Output the [X, Y] coordinate of the center of the cell containing the given text.  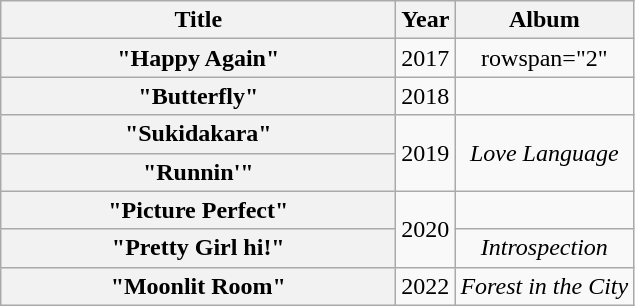
2020 [426, 229]
"Moonlit Room" [198, 286]
Title [198, 20]
rowspan="2" [544, 58]
2019 [426, 153]
"Sukidakara" [198, 134]
2017 [426, 58]
Love Language [544, 153]
"Pretty Girl hi!" [198, 248]
Introspection [544, 248]
"Picture Perfect" [198, 210]
"Runnin'" [198, 172]
2022 [426, 286]
2018 [426, 96]
Year [426, 20]
Forest in the City [544, 286]
Album [544, 20]
"Butterfly" [198, 96]
"Happy Again" [198, 58]
